Extract the (X, Y) coordinate from the center of the cell holding the provided text.  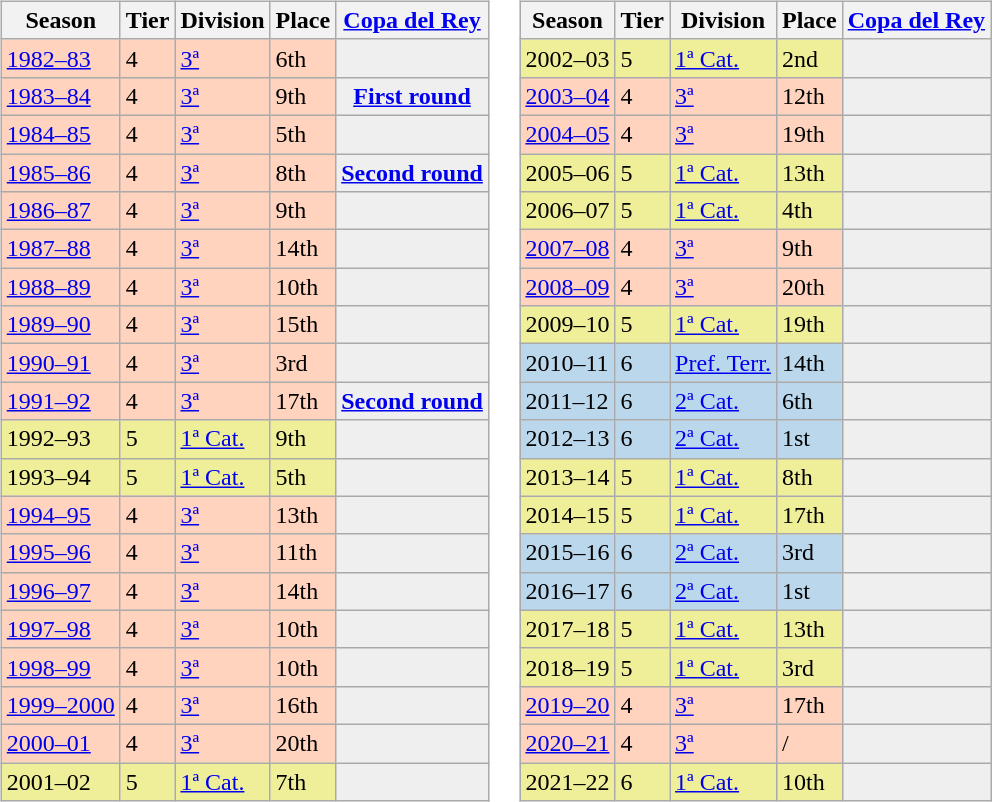
11th (303, 553)
2009–10 (568, 325)
2019–20 (568, 705)
2002–03 (568, 58)
1987–88 (60, 249)
2016–17 (568, 591)
12th (809, 96)
2nd (809, 58)
1990–91 (60, 363)
15th (303, 325)
2021–22 (568, 781)
2018–19 (568, 667)
2020–21 (568, 743)
2012–13 (568, 439)
2015–16 (568, 553)
2011–12 (568, 401)
1984–85 (60, 134)
First round (412, 96)
2004–05 (568, 134)
2013–14 (568, 477)
1996–97 (60, 591)
2008–09 (568, 287)
1997–98 (60, 629)
1989–90 (60, 325)
2007–08 (568, 249)
/ (809, 743)
1998–99 (60, 667)
16th (303, 705)
1988–89 (60, 287)
2001–02 (60, 781)
2017–18 (568, 629)
2014–15 (568, 515)
2010–11 (568, 363)
Pref. Terr. (724, 363)
1986–87 (60, 211)
1983–84 (60, 96)
2003–04 (568, 96)
7th (303, 781)
1995–96 (60, 553)
1985–86 (60, 173)
4th (809, 211)
2006–07 (568, 211)
1991–92 (60, 401)
1992–93 (60, 439)
1994–95 (60, 515)
2005–06 (568, 173)
2000–01 (60, 743)
1993–94 (60, 477)
1999–2000 (60, 705)
1982–83 (60, 58)
